Determine the (X, Y) coordinate at the center of the cell enclosing the given text.  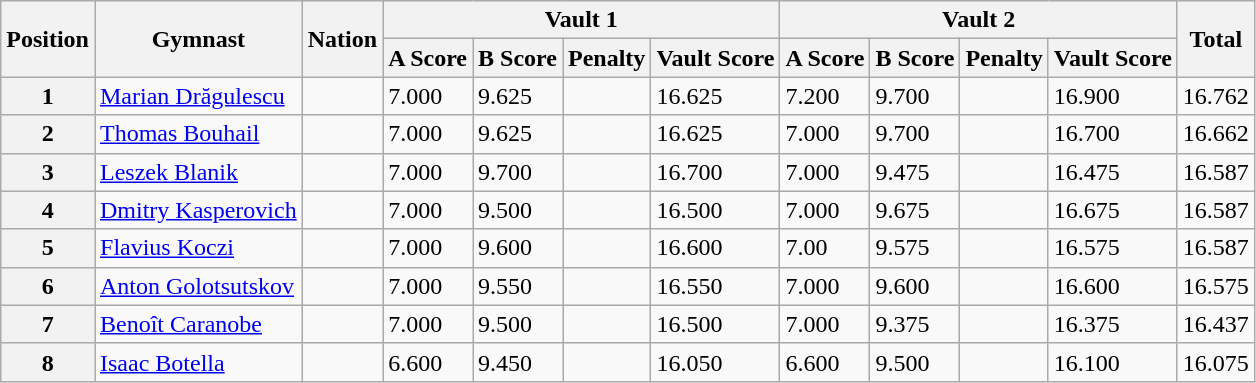
8 (48, 362)
Isaac Botella (198, 362)
16.100 (1112, 362)
16.475 (1112, 172)
5 (48, 248)
16.900 (1112, 96)
9.675 (915, 210)
16.075 (1216, 362)
16.550 (716, 286)
9.575 (915, 248)
16.437 (1216, 324)
Vault 1 (582, 20)
Total (1216, 39)
Anton Golotsutskov (198, 286)
Thomas Bouhail (198, 134)
9.450 (518, 362)
Benoît Caranobe (198, 324)
16.050 (716, 362)
16.375 (1112, 324)
Gymnast (198, 39)
Nation (342, 39)
Dmitry Kasperovich (198, 210)
Flavius Koczi (198, 248)
16.675 (1112, 210)
2 (48, 134)
6 (48, 286)
7.200 (825, 96)
3 (48, 172)
Marian Drăgulescu (198, 96)
16.662 (1216, 134)
7 (48, 324)
16.762 (1216, 96)
Vault 2 (978, 20)
4 (48, 210)
9.375 (915, 324)
7.00 (825, 248)
9.475 (915, 172)
Position (48, 39)
9.550 (518, 286)
Leszek Blanik (198, 172)
1 (48, 96)
